For the text-containing cell, return its midpoint in [x, y] coordinate format. 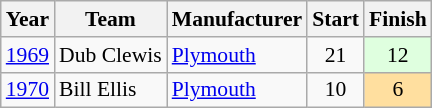
1970 [28, 90]
12 [398, 55]
Bill Ellis [110, 90]
6 [398, 90]
1969 [28, 55]
Finish [398, 19]
Dub Clewis [110, 55]
Start [336, 19]
Team [110, 19]
21 [336, 55]
Year [28, 19]
Manufacturer [237, 19]
10 [336, 90]
